From the cell containing the given text, extract its center point as [X, Y] coordinate. 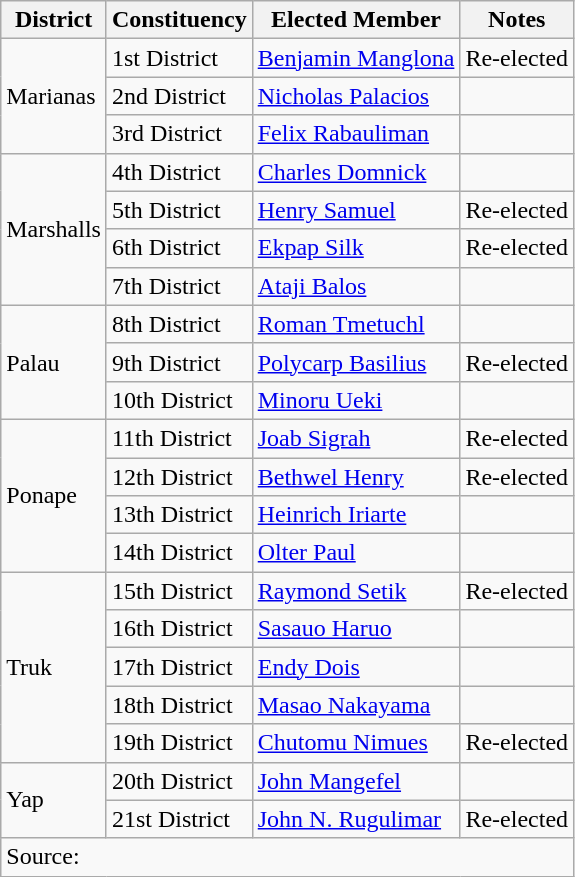
2nd District [179, 96]
Ponape [54, 495]
John Mangefel [356, 781]
Elected Member [356, 20]
Benjamin Manglona [356, 58]
20th District [179, 781]
Felix Rabauliman [356, 134]
Roman Tmetuchl [356, 324]
Endy Dois [356, 667]
Polycarp Basilius [356, 362]
Heinrich Iriarte [356, 515]
14th District [179, 553]
8th District [179, 324]
10th District [179, 400]
Marshalls [54, 229]
5th District [179, 210]
17th District [179, 667]
9th District [179, 362]
21st District [179, 819]
Joab Sigrah [356, 438]
18th District [179, 705]
Chutomu Nimues [356, 743]
Nicholas Palacios [356, 96]
19th District [179, 743]
Charles Domnick [356, 172]
John N. Rugulimar [356, 819]
Palau [54, 362]
District [54, 20]
Minoru Ueki [356, 400]
Constituency [179, 20]
Olter Paul [356, 553]
11th District [179, 438]
3rd District [179, 134]
1st District [179, 58]
Yap [54, 800]
Ataji Balos [356, 286]
12th District [179, 477]
Notes [517, 20]
Marianas [54, 96]
Truk [54, 667]
7th District [179, 286]
Raymond Setik [356, 591]
Henry Samuel [356, 210]
4th District [179, 172]
Ekpap Silk [356, 248]
Masao Nakayama [356, 705]
16th District [179, 629]
Sasauo Haruo [356, 629]
6th District [179, 248]
13th District [179, 515]
Bethwel Henry [356, 477]
15th District [179, 591]
Source: [288, 857]
